Scan for the cell matching the given text and deliver its (X, Y) coordinate at center. 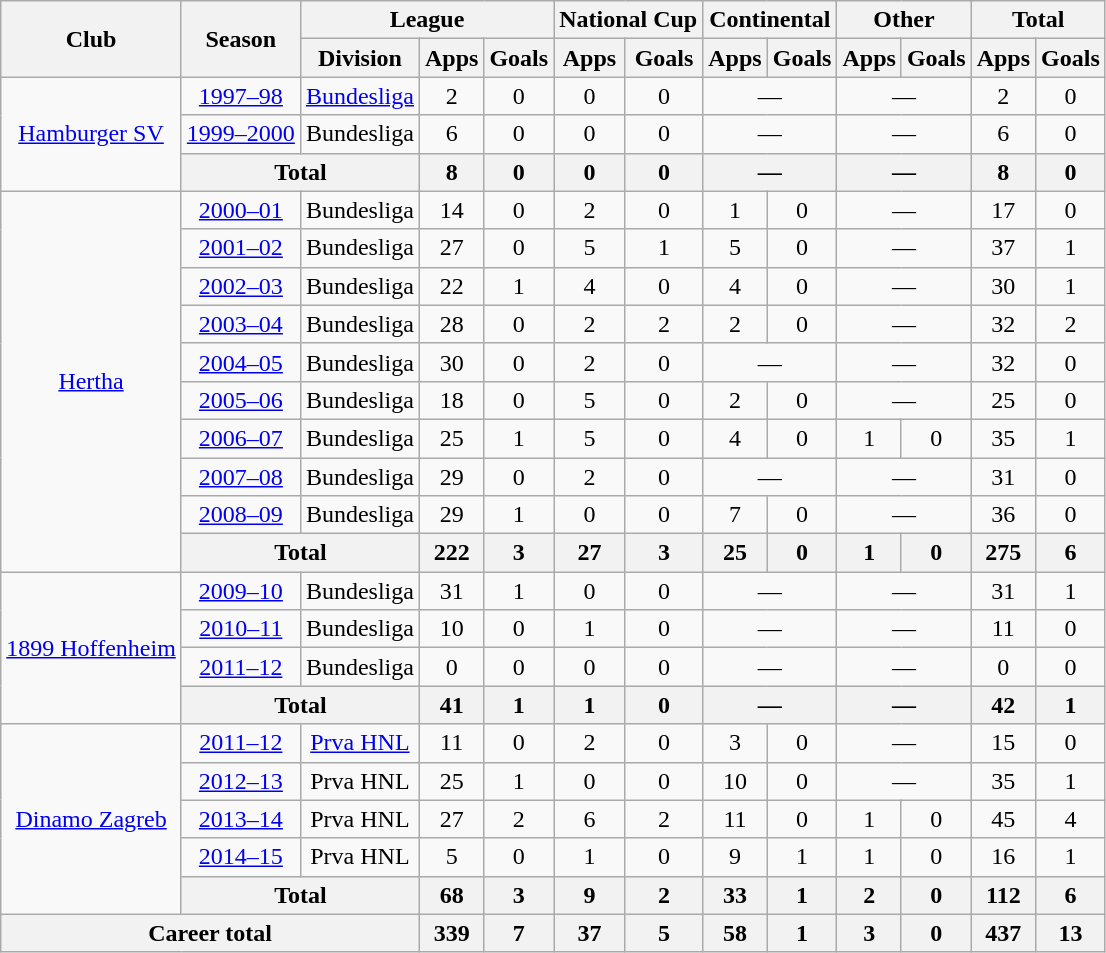
33 (735, 895)
58 (735, 933)
2001–02 (240, 248)
14 (451, 210)
Continental (770, 20)
2005–06 (240, 400)
68 (451, 895)
42 (1003, 705)
2002–03 (240, 286)
1999–2000 (240, 134)
2010–11 (240, 629)
Dinamo Zagreb (92, 819)
22 (451, 286)
Hamburger SV (92, 134)
45 (1003, 819)
112 (1003, 895)
Other (904, 20)
28 (451, 324)
437 (1003, 933)
National Cup (628, 20)
2000–01 (240, 210)
15 (1003, 743)
Season (240, 39)
2004–05 (240, 362)
13 (1071, 933)
17 (1003, 210)
18 (451, 400)
2003–04 (240, 324)
222 (451, 553)
339 (451, 933)
2013–14 (240, 819)
2007–08 (240, 477)
2009–10 (240, 591)
2012–13 (240, 781)
2008–09 (240, 515)
Career total (210, 933)
League (426, 20)
1899 Hoffenheim (92, 648)
2006–07 (240, 438)
275 (1003, 553)
2014–15 (240, 857)
1997–98 (240, 96)
Division (360, 58)
36 (1003, 515)
Hertha (92, 382)
Club (92, 39)
41 (451, 705)
16 (1003, 857)
